Search for the cell housing the specified text and yield its (X, Y) center coordinate. 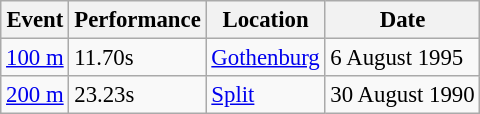
Event (35, 20)
Location (266, 20)
200 m (35, 95)
6 August 1995 (402, 58)
Split (266, 95)
Performance (138, 20)
Gothenburg (266, 58)
11.70s (138, 58)
100 m (35, 58)
Date (402, 20)
30 August 1990 (402, 95)
23.23s (138, 95)
